Extract the (x, y) coordinate from the center of the cell holding the provided text.  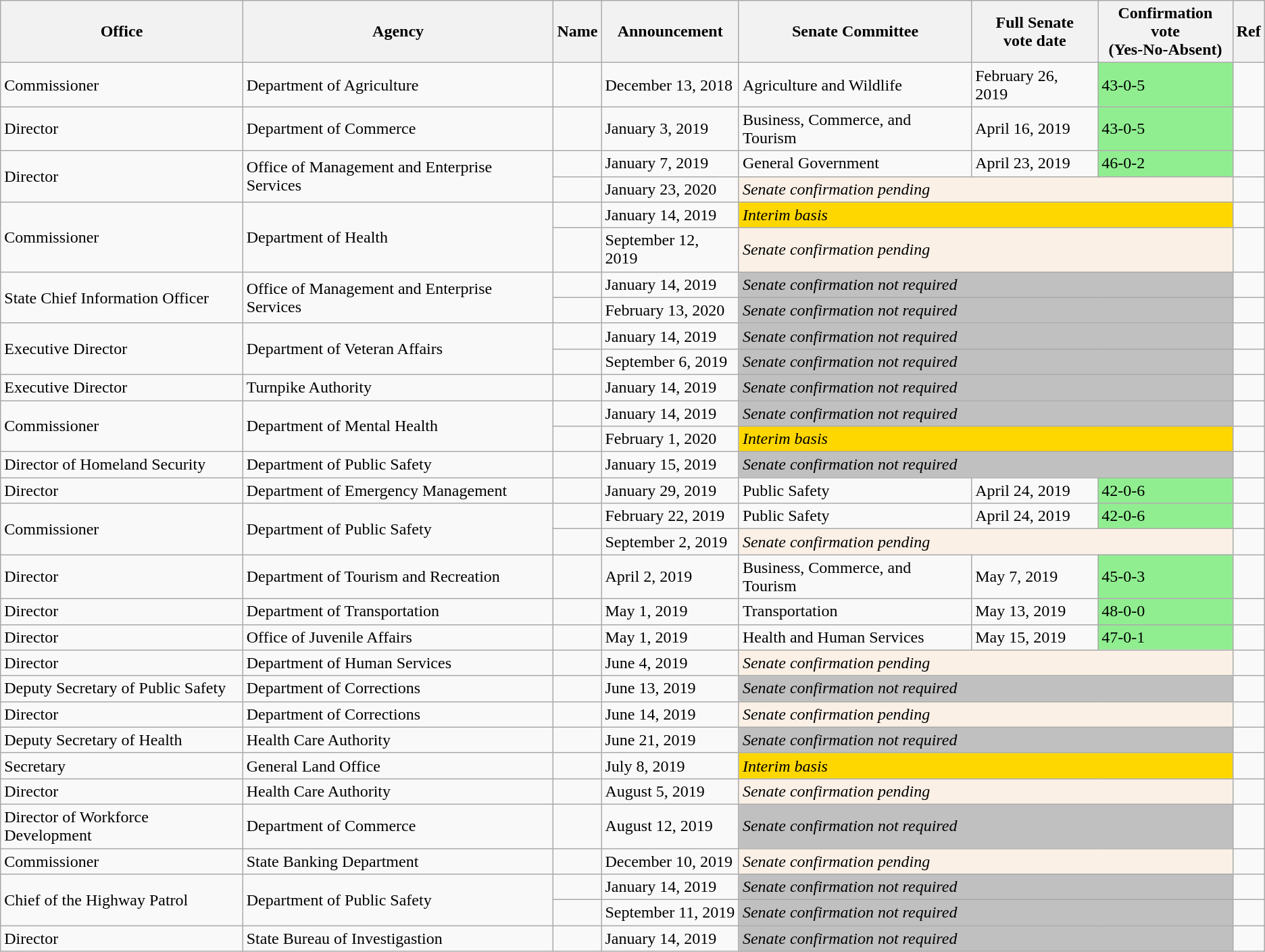
August 5, 2019 (670, 791)
August 12, 2019 (670, 826)
April 16, 2019 (1035, 128)
47-0-1 (1165, 637)
May 13, 2019 (1035, 611)
June 21, 2019 (670, 740)
48-0-0 (1165, 611)
Secretary (122, 766)
Department of Mental Health (398, 426)
Department of Human Services (398, 663)
Office of Juvenile Affairs (398, 637)
Department of Tourism and Recreation (398, 577)
September 2, 2019 (670, 542)
Ref (1249, 32)
Full Senatevote date (1035, 32)
Senate Committee (855, 32)
State Chief Information Officer (122, 297)
Turnpike Authority (398, 387)
June 13, 2019 (670, 688)
Department of Agriculture (398, 85)
December 13, 2018 (670, 85)
June 14, 2019 (670, 714)
January 15, 2019 (670, 465)
State Banking Department (398, 861)
May 15, 2019 (1035, 637)
Director of Workforce Development (122, 826)
Health and Human Services (855, 637)
February 22, 2019 (670, 516)
Confirmation vote (Yes-No-Absent) (1165, 32)
Department of Health (398, 236)
Department of Emergency Management (398, 491)
September 12, 2019 (670, 250)
General Land Office (398, 766)
Transportation (855, 611)
September 6, 2019 (670, 361)
Agriculture and Wildlife (855, 85)
January 7, 2019 (670, 164)
December 10, 2019 (670, 861)
General Government (855, 164)
January 23, 2020 (670, 189)
June 4, 2019 (670, 663)
May 7, 2019 (1035, 577)
January 29, 2019 (670, 491)
Director of Homeland Security (122, 465)
Department of Veteran Affairs (398, 349)
April 23, 2019 (1035, 164)
April 2, 2019 (670, 577)
February 1, 2020 (670, 439)
Office (122, 32)
Chief of the Highway Patrol (122, 900)
Deputy Secretary of Public Safety (122, 688)
July 8, 2019 (670, 766)
Name (577, 32)
45-0-3 (1165, 577)
Agency (398, 32)
Department of Transportation (398, 611)
September 11, 2019 (670, 913)
Announcement (670, 32)
February 13, 2020 (670, 310)
January 3, 2019 (670, 128)
February 26, 2019 (1035, 85)
46-0-2 (1165, 164)
Deputy Secretary of Health (122, 740)
State Bureau of Investigastion (398, 938)
